Output the (x, y) coordinate of the center of the cell containing the given text.  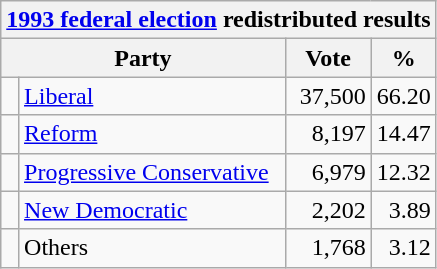
14.47 (404, 134)
Liberal (152, 96)
New Democratic (152, 210)
12.32 (404, 172)
66.20 (404, 96)
Party (143, 58)
Others (152, 248)
8,197 (328, 134)
% (404, 58)
1,768 (328, 248)
3.12 (404, 248)
Vote (328, 58)
3.89 (404, 210)
2,202 (328, 210)
Reform (152, 134)
6,979 (328, 172)
1993 federal election redistributed results (218, 20)
37,500 (328, 96)
Progressive Conservative (152, 172)
